Extract the (x, y) coordinate from the center of the cell holding the provided text.  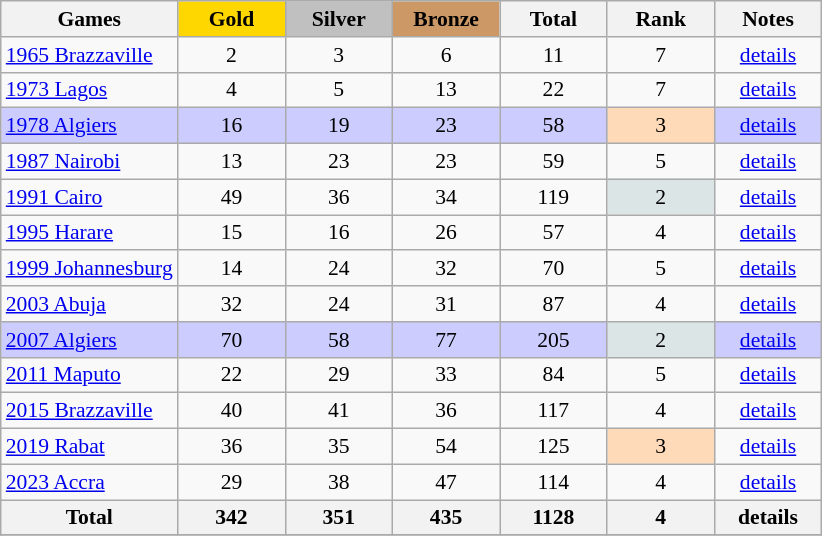
14 (232, 269)
26 (446, 233)
125 (554, 447)
Rank (660, 19)
Games (90, 19)
1978 Algiers (90, 126)
2011 Maputo (90, 375)
54 (446, 447)
57 (554, 233)
84 (554, 375)
11 (554, 55)
Silver (338, 19)
205 (554, 340)
40 (232, 411)
117 (554, 411)
351 (338, 518)
59 (554, 162)
35 (338, 447)
19 (338, 126)
2003 Abuja (90, 304)
31 (446, 304)
1995 Harare (90, 233)
Bronze (446, 19)
47 (446, 482)
1965 Brazzaville (90, 55)
2007 Algiers (90, 340)
114 (554, 482)
1973 Lagos (90, 90)
87 (554, 304)
119 (554, 197)
1128 (554, 518)
2019 Rabat (90, 447)
6 (446, 55)
2015 Brazzaville (90, 411)
342 (232, 518)
15 (232, 233)
34 (446, 197)
1987 Nairobi (90, 162)
Notes (768, 19)
1999 Johannesburg (90, 269)
435 (446, 518)
1991 Cairo (90, 197)
33 (446, 375)
38 (338, 482)
2023 Accra (90, 482)
Gold (232, 19)
77 (446, 340)
49 (232, 197)
41 (338, 411)
